Provide the [X, Y] coordinate of the cell's center where the given text is located.  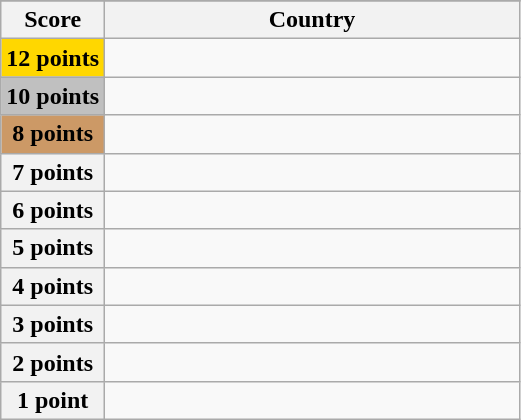
2 points [53, 362]
Score [53, 20]
1 point [53, 400]
6 points [53, 210]
4 points [53, 286]
12 points [53, 58]
8 points [53, 134]
3 points [53, 324]
7 points [53, 172]
Country [312, 20]
10 points [53, 96]
5 points [53, 248]
